Search for the cell housing the specified text and yield its [X, Y] center coordinate. 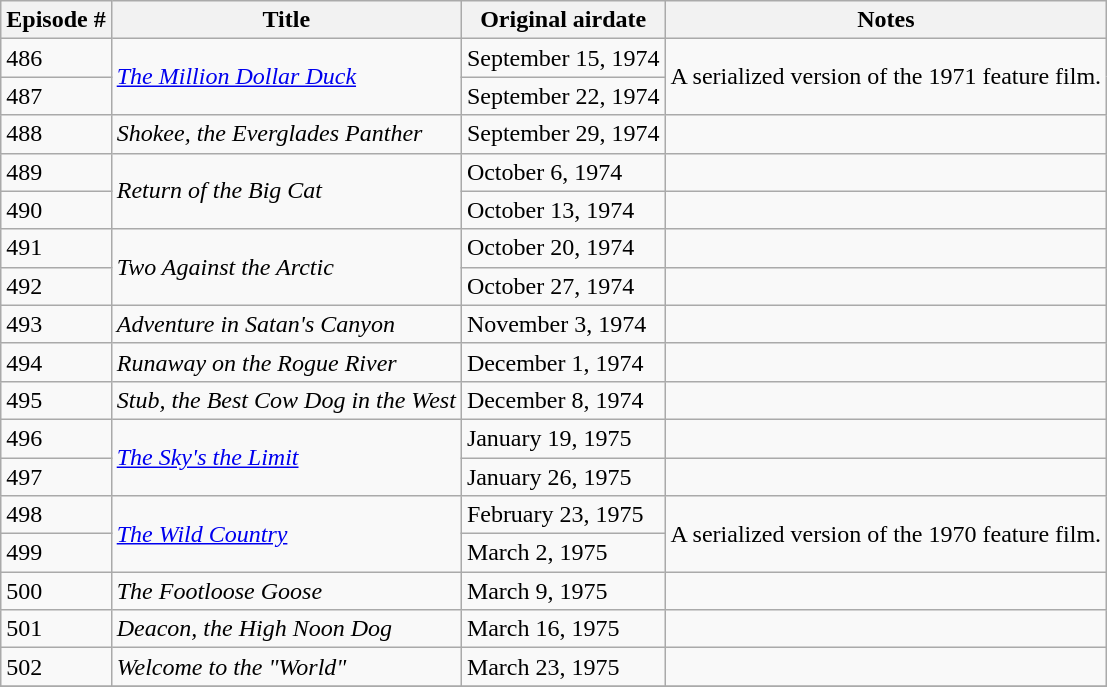
491 [56, 248]
The Million Dollar Duck [286, 77]
Return of the Big Cat [286, 191]
December 8, 1974 [563, 400]
Title [286, 20]
A serialized version of the 1971 feature film. [886, 77]
September 29, 1974 [563, 134]
Episode # [56, 20]
500 [56, 591]
March 16, 1975 [563, 629]
492 [56, 286]
January 19, 1975 [563, 438]
October 27, 1974 [563, 286]
November 3, 1974 [563, 324]
Notes [886, 20]
October 20, 1974 [563, 248]
February 23, 1975 [563, 515]
The Sky's the Limit [286, 457]
Two Against the Arctic [286, 267]
October 6, 1974 [563, 172]
March 9, 1975 [563, 591]
501 [56, 629]
September 15, 1974 [563, 58]
The Wild Country [286, 534]
Adventure in Satan's Canyon [286, 324]
Deacon, the High Noon Dog [286, 629]
March 2, 1975 [563, 553]
The Footloose Goose [286, 591]
486 [56, 58]
496 [56, 438]
493 [56, 324]
Welcome to the "World" [286, 667]
October 13, 1974 [563, 210]
Stub, the Best Cow Dog in the West [286, 400]
December 1, 1974 [563, 362]
January 26, 1975 [563, 477]
494 [56, 362]
A serialized version of the 1970 feature film. [886, 534]
499 [56, 553]
498 [56, 515]
487 [56, 96]
502 [56, 667]
Runaway on the Rogue River [286, 362]
488 [56, 134]
March 23, 1975 [563, 667]
Shokee, the Everglades Panther [286, 134]
September 22, 1974 [563, 96]
495 [56, 400]
497 [56, 477]
489 [56, 172]
Original airdate [563, 20]
490 [56, 210]
